Provide the (X, Y) coordinate of the cell's center where the given text is located.  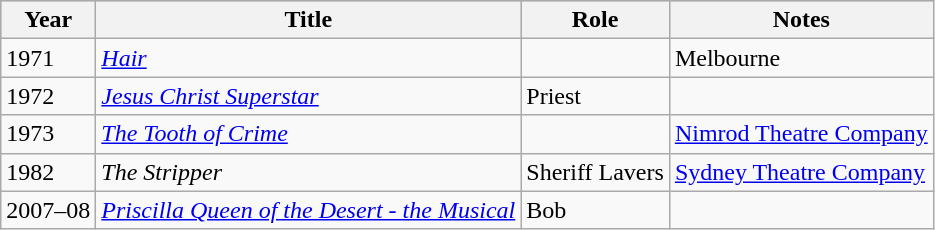
Jesus Christ Superstar (308, 96)
Hair (308, 58)
Bob (596, 210)
1982 (48, 172)
Title (308, 20)
Year (48, 20)
1973 (48, 134)
The Tooth of Crime (308, 134)
2007–08 (48, 210)
1971 (48, 58)
The Stripper (308, 172)
Role (596, 20)
Nimrod Theatre Company (801, 134)
1972 (48, 96)
Notes (801, 20)
Priscilla Queen of the Desert - the Musical (308, 210)
Sydney Theatre Company (801, 172)
Priest (596, 96)
Melbourne (801, 58)
Sheriff Lavers (596, 172)
